Find where the given text appears and provide that cell's center as (x, y) coordinate. 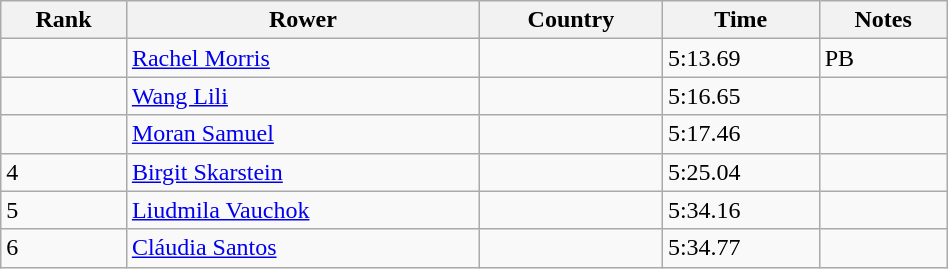
Country (570, 20)
PB (883, 58)
5:16.65 (740, 96)
Rower (302, 20)
Time (740, 20)
4 (64, 172)
5:25.04 (740, 172)
Rachel Morris (302, 58)
5:13.69 (740, 58)
Notes (883, 20)
5:34.16 (740, 210)
5 (64, 210)
5:34.77 (740, 248)
Liudmila Vauchok (302, 210)
Birgit Skarstein (302, 172)
5:17.46 (740, 134)
6 (64, 248)
Wang Lili (302, 96)
Moran Samuel (302, 134)
Rank (64, 20)
Cláudia Santos (302, 248)
